Scan for the cell matching the given text and deliver its [X, Y] coordinate at center. 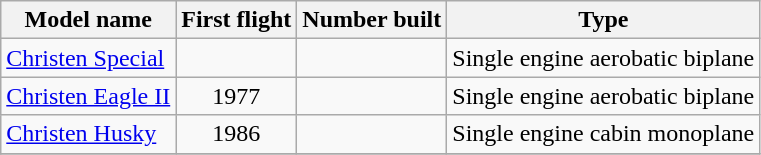
Christen Eagle II [88, 96]
1986 [236, 134]
Christen Special [88, 58]
1977 [236, 96]
Type [604, 20]
Model name [88, 20]
Single engine cabin monoplane [604, 134]
Christen Husky [88, 134]
Number built [372, 20]
First flight [236, 20]
